Find where the given text appears and provide that cell's center as [x, y] coordinate. 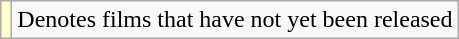
Denotes films that have not yet been released [235, 20]
